Return [x, y] of the center of cell containing provided text 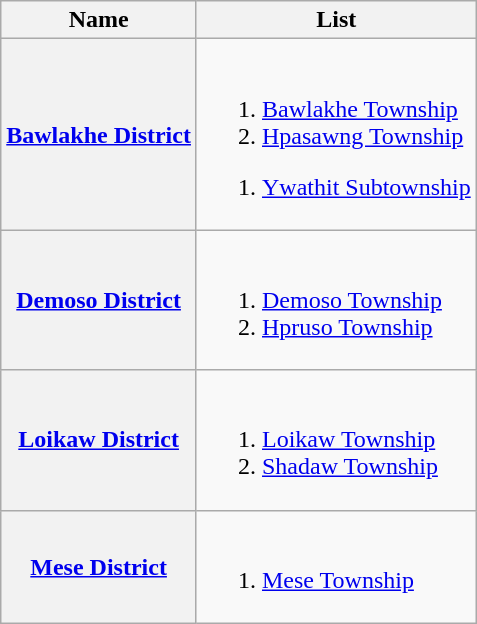
Mese District [99, 566]
Mese Township [336, 566]
List [336, 20]
Name [99, 20]
Loikaw TownshipShadaw Township [336, 440]
Demoso TownshipHpruso Township [336, 300]
Bawlakhe District [99, 134]
Bawlakhe TownshipHpasawng TownshipYwathit Subtownship [336, 134]
Demoso District [99, 300]
Loikaw District [99, 440]
